Extract the [x, y] coordinate from the center of the cell holding the provided text.  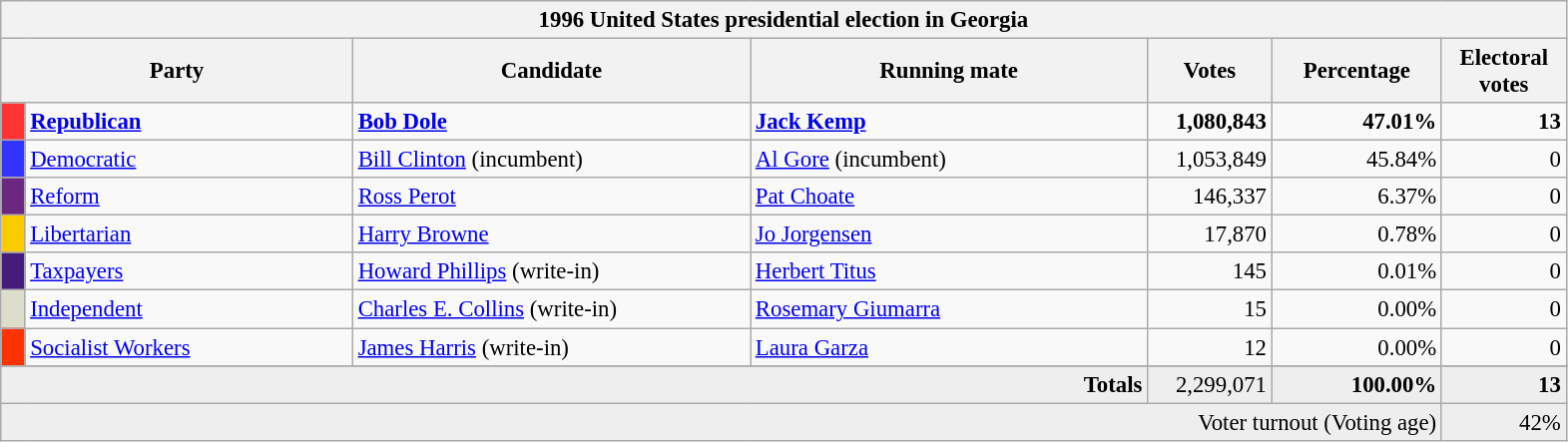
Jo Jorgensen [949, 234]
15 [1210, 309]
1996 United States presidential election in Georgia [784, 20]
2,299,071 [1210, 384]
Democratic [189, 160]
Votes [1210, 72]
Electoral votes [1503, 72]
146,337 [1210, 197]
145 [1210, 272]
45.84% [1356, 160]
42% [1503, 422]
Charles E. Collins (write-in) [551, 309]
Jack Kemp [949, 122]
Party [178, 72]
Voter turnout (Voting age) [722, 422]
1,053,849 [1210, 160]
Running mate [949, 72]
47.01% [1356, 122]
Libertarian [189, 234]
James Harris (write-in) [551, 347]
Percentage [1356, 72]
Rosemary Giumarra [949, 309]
Republican [189, 122]
Reform [189, 197]
Totals [575, 384]
Al Gore (incumbent) [949, 160]
0.78% [1356, 234]
Pat Choate [949, 197]
Taxpayers [189, 272]
Bill Clinton (incumbent) [551, 160]
Independent [189, 309]
12 [1210, 347]
Harry Browne [551, 234]
Bob Dole [551, 122]
Socialist Workers [189, 347]
Herbert Titus [949, 272]
Howard Phillips (write-in) [551, 272]
1,080,843 [1210, 122]
Laura Garza [949, 347]
17,870 [1210, 234]
Ross Perot [551, 197]
0.01% [1356, 272]
6.37% [1356, 197]
100.00% [1356, 384]
Candidate [551, 72]
